From the cell containing the given text, extract its center point as (x, y) coordinate. 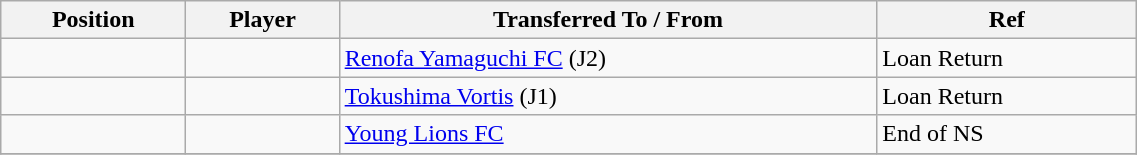
Player (262, 20)
Position (94, 20)
Transferred To / From (608, 20)
Tokushima Vortis (J1) (608, 96)
Renofa Yamaguchi FC (J2) (608, 58)
End of NS (1007, 134)
Young Lions FC (608, 134)
Ref (1007, 20)
